Identify which cell holds the provided text, then report its [x, y] central coordinate. 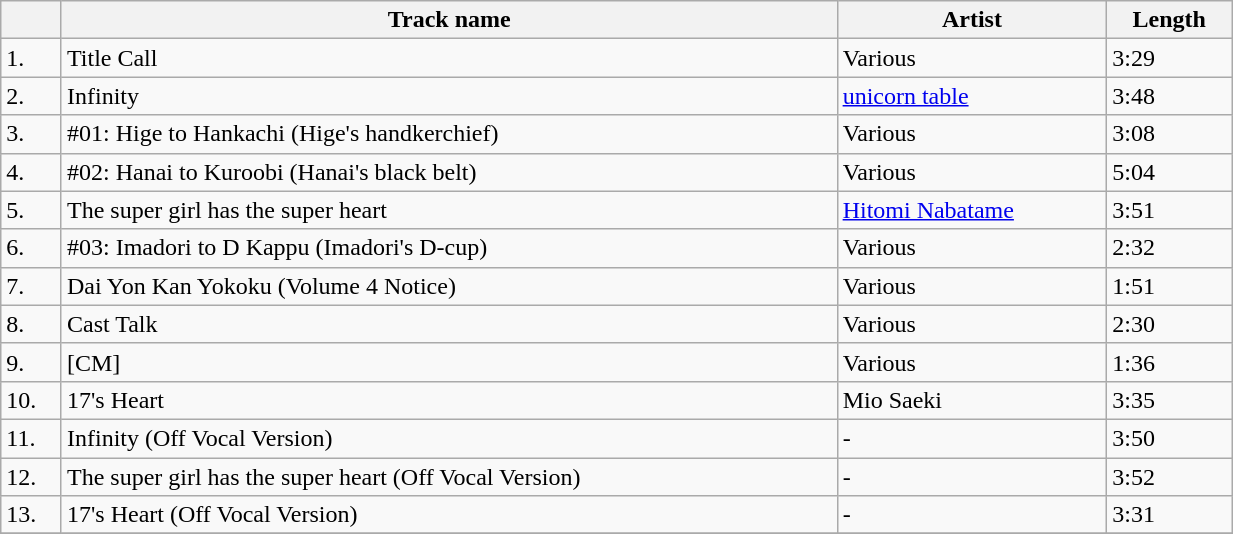
Title Call [449, 58]
9. [32, 362]
The super girl has the super heart (Off Vocal Version) [449, 477]
1:51 [1170, 286]
Dai Yon Kan Yokoku (Volume 4 Notice) [449, 286]
8. [32, 324]
Mio Saeki [972, 400]
2:30 [1170, 324]
Artist [972, 20]
3:08 [1170, 134]
3:51 [1170, 210]
13. [32, 515]
The super girl has the super heart [449, 210]
#01: Hige to Hankachi (Hige's handkerchief) [449, 134]
5:04 [1170, 172]
Cast Talk [449, 324]
17's Heart [449, 400]
1. [32, 58]
#02: Hanai to Kuroobi (Hanai's black belt) [449, 172]
3. [32, 134]
10. [32, 400]
Track name [449, 20]
3:50 [1170, 438]
Hitomi Nabatame [972, 210]
17's Heart (Off Vocal Version) [449, 515]
2:32 [1170, 248]
Infinity (Off Vocal Version) [449, 438]
5. [32, 210]
3:52 [1170, 477]
unicorn table [972, 96]
7. [32, 286]
Length [1170, 20]
11. [32, 438]
3:29 [1170, 58]
2. [32, 96]
12. [32, 477]
3:48 [1170, 96]
1:36 [1170, 362]
[CM] [449, 362]
4. [32, 172]
3:35 [1170, 400]
6. [32, 248]
Infinity [449, 96]
#03: Imadori to D Kappu (Imadori's D-cup) [449, 248]
3:31 [1170, 515]
